Scan for the cell matching the given text and deliver its [x, y] coordinate at center. 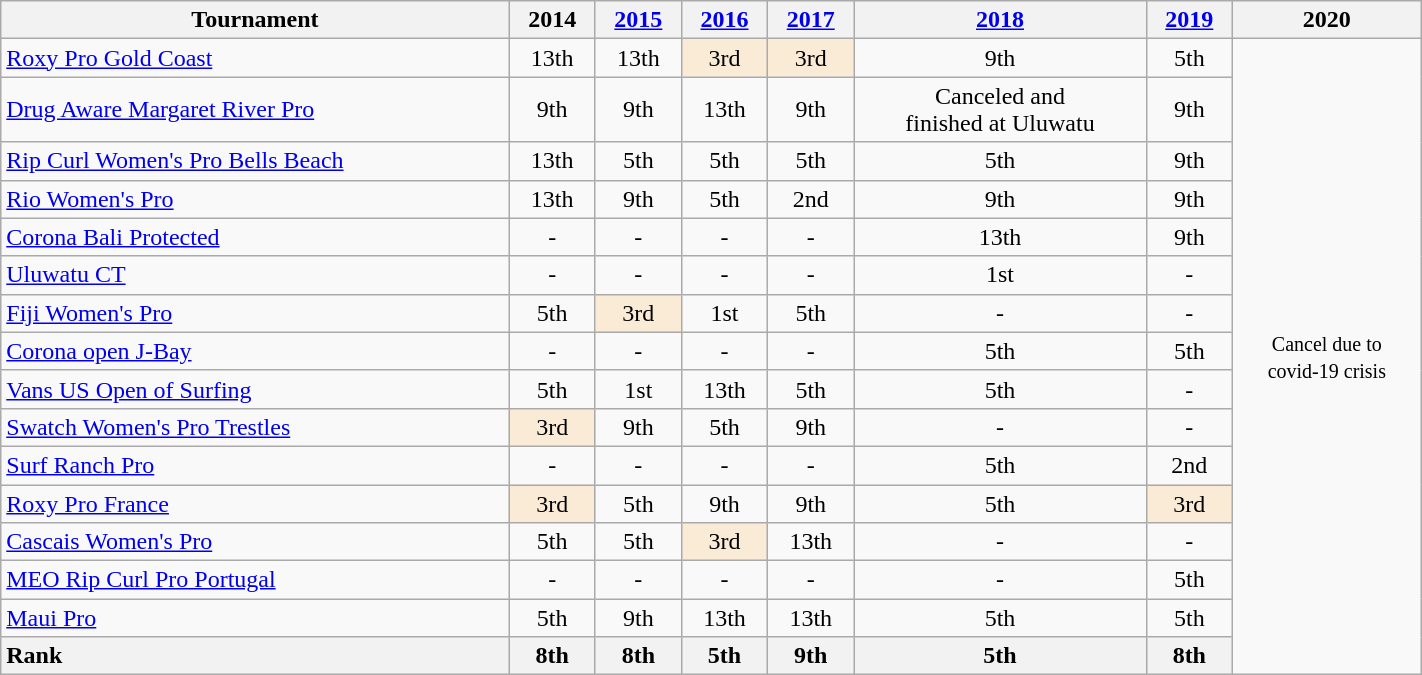
Cancel due tocovid-19 crisis [1326, 357]
Rank [255, 656]
Corona Bali Protected [255, 237]
Maui Pro [255, 618]
Drug Aware Margaret River Pro [255, 110]
Rip Curl Women's Pro Bells Beach [255, 161]
Corona open J-Bay [255, 351]
Swatch Women's Pro Trestles [255, 427]
2015 [638, 20]
MEO Rip Curl Pro Portugal [255, 580]
Roxy Pro France [255, 503]
2018 [1000, 20]
2016 [724, 20]
2014 [552, 20]
Roxy Pro Gold Coast [255, 58]
2019 [1189, 20]
2017 [811, 20]
Tournament [255, 20]
Fiji Women's Pro [255, 313]
Uluwatu CT [255, 275]
Cascais Women's Pro [255, 542]
2020 [1326, 20]
Rio Women's Pro [255, 199]
Canceled andfinished at Uluwatu [1000, 110]
Vans US Open of Surfing [255, 389]
Surf Ranch Pro [255, 465]
